Search for the cell housing the specified text and yield its [X, Y] center coordinate. 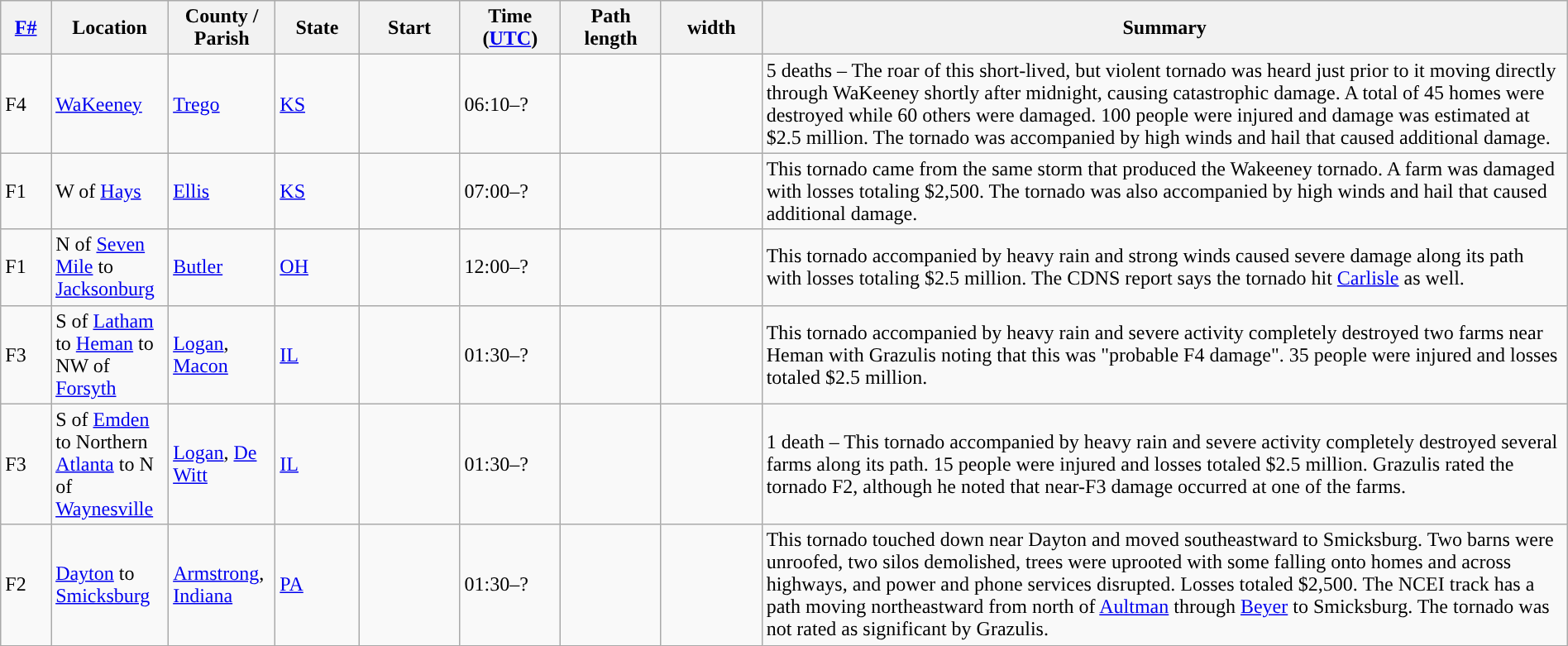
County / Parish [222, 28]
WaKeeney [110, 104]
Logan, De Witt [222, 464]
F4 [26, 104]
Summary [1164, 28]
width [711, 28]
Butler [222, 267]
N of Seven Mile to Jacksonburg [110, 267]
Start [409, 28]
Ellis [222, 191]
F2 [26, 585]
Armstrong, Indiana [222, 585]
Trego [222, 104]
Time (UTC) [510, 28]
Dayton to Smicksburg [110, 585]
07:00–? [510, 191]
W of Hays [110, 191]
S of Emden to Northern Atlanta to N of Waynesville [110, 464]
Logan, Macon [222, 354]
Location [110, 28]
PA [318, 585]
State [318, 28]
12:00–? [510, 267]
OH [318, 267]
06:10–? [510, 104]
Path length [611, 28]
F# [26, 28]
S of Latham to Heman to NW of Forsyth [110, 354]
